For the text-containing cell, return its midpoint in [x, y] coordinate format. 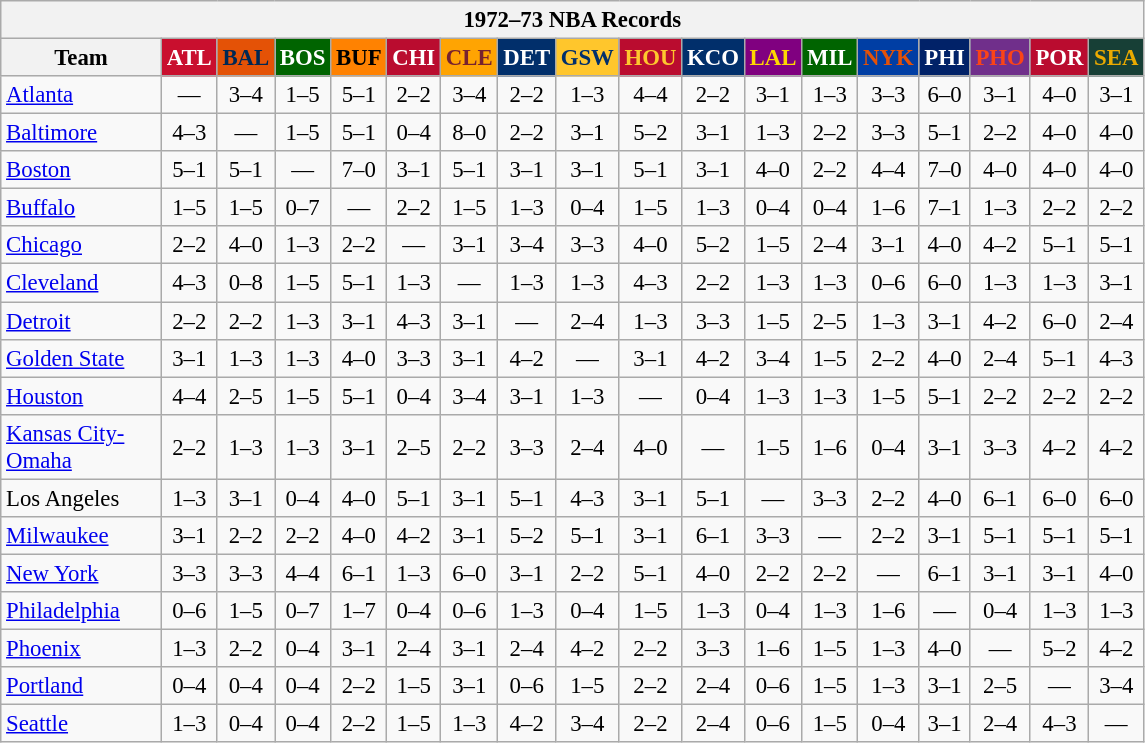
1–7 [359, 611]
0–8 [246, 283]
BAL [246, 58]
Phoenix [82, 648]
Chicago [82, 245]
PHI [944, 58]
Atlanta [82, 95]
POR [1060, 58]
HOU [650, 58]
CLE [470, 58]
1972–73 NBA Records [572, 20]
BOS [303, 58]
KCO [714, 58]
8–0 [470, 133]
BUF [359, 58]
7–1 [944, 208]
ATL [189, 58]
Los Angeles [82, 498]
Team [82, 58]
Houston [82, 396]
Boston [82, 170]
New York [82, 573]
MIL [830, 58]
PHO [1000, 58]
Cleveland [82, 283]
Seattle [82, 724]
Kansas City-Omaha [82, 446]
Baltimore [82, 133]
Philadelphia [82, 611]
CHI [414, 58]
LAL [772, 58]
Milwaukee [82, 536]
DET [526, 58]
Buffalo [82, 208]
GSW [587, 58]
NYK [888, 58]
SEA [1116, 58]
Detroit [82, 321]
Golden State [82, 358]
Portland [82, 686]
